Pinpoint the cell where the given text exists, returning its [X, Y] midpoint coordinate. 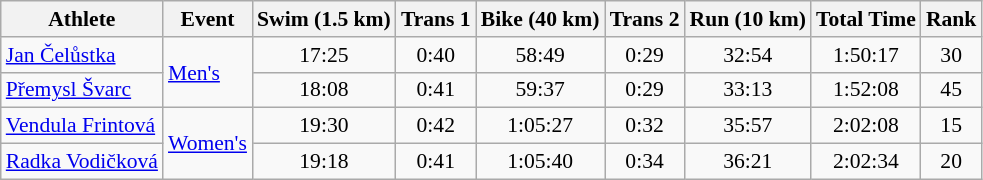
0:32 [645, 126]
58:49 [540, 55]
Event [208, 19]
36:21 [747, 162]
33:13 [747, 90]
20 [952, 162]
2:02:08 [866, 126]
Trans 2 [645, 19]
Vendula Frintová [82, 126]
1:05:40 [540, 162]
35:57 [747, 126]
Men's [208, 72]
0:40 [436, 55]
17:25 [324, 55]
Rank [952, 19]
Radka Vodičková [82, 162]
Jan Čelůstka [82, 55]
32:54 [747, 55]
19:18 [324, 162]
15 [952, 126]
18:08 [324, 90]
1:05:27 [540, 126]
45 [952, 90]
Přemysl Švarc [82, 90]
Athlete [82, 19]
2:02:34 [866, 162]
1:52:08 [866, 90]
Swim (1.5 km) [324, 19]
1:50:17 [866, 55]
Total Time [866, 19]
Bike (40 km) [540, 19]
19:30 [324, 126]
Trans 1 [436, 19]
Women's [208, 144]
Run (10 km) [747, 19]
0:42 [436, 126]
30 [952, 55]
0:34 [645, 162]
59:37 [540, 90]
